Identify which cell holds the provided text, then report its [x, y] central coordinate. 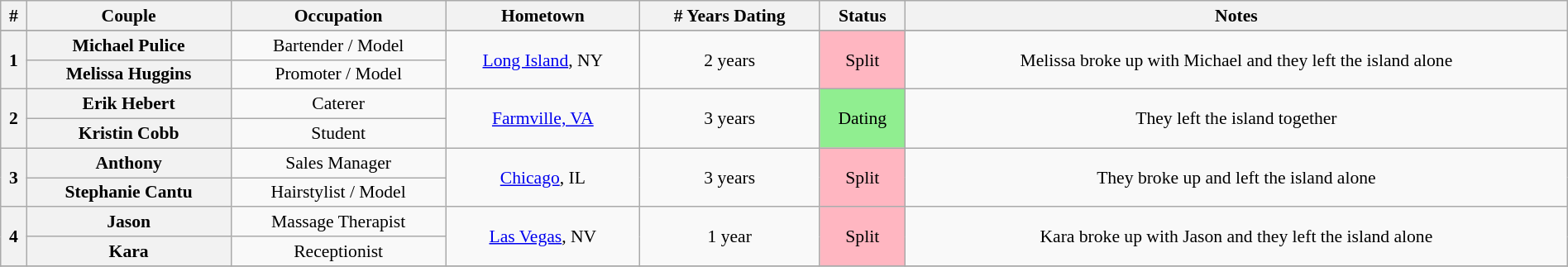
Couple [129, 16]
3 [13, 177]
Kristin Cobb [129, 134]
Kara [129, 251]
Stephanie Cantu [129, 193]
1 [13, 60]
Sales Manager [338, 163]
Status [863, 16]
Bartender / Model [338, 45]
Las Vegas, NV [543, 236]
Massage Therapist [338, 222]
Caterer [338, 104]
They left the island together [1237, 119]
Erik Hebert [129, 104]
Jason [129, 222]
Long Island, NY [543, 60]
# [13, 16]
# Years Dating [729, 16]
Student [338, 134]
Melissa broke up with Michael and they left the island alone [1237, 60]
Michael Pulice [129, 45]
Dating [863, 119]
2 years [729, 60]
Notes [1237, 16]
2 [13, 119]
Occupation [338, 16]
Promoter / Model [338, 74]
Chicago, IL [543, 177]
4 [13, 236]
Hometown [543, 16]
Hairstylist / Model [338, 193]
Kara broke up with Jason and they left the island alone [1237, 236]
Melissa Huggins [129, 74]
Farmville, VA [543, 119]
Anthony [129, 163]
1 year [729, 236]
They broke up and left the island alone [1237, 177]
Receptionist [338, 251]
